Determine the [x, y] coordinate at the center of the cell enclosing the given text.  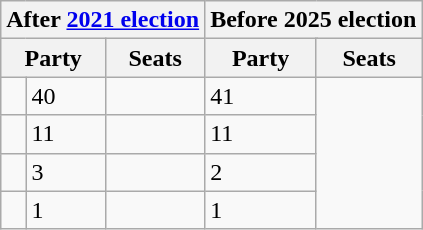
Before 2025 election [314, 20]
After 2021 election [103, 20]
41 [261, 96]
40 [66, 96]
3 [66, 172]
2 [261, 172]
